Extract the [x, y] coordinate from the center of the cell holding the provided text.  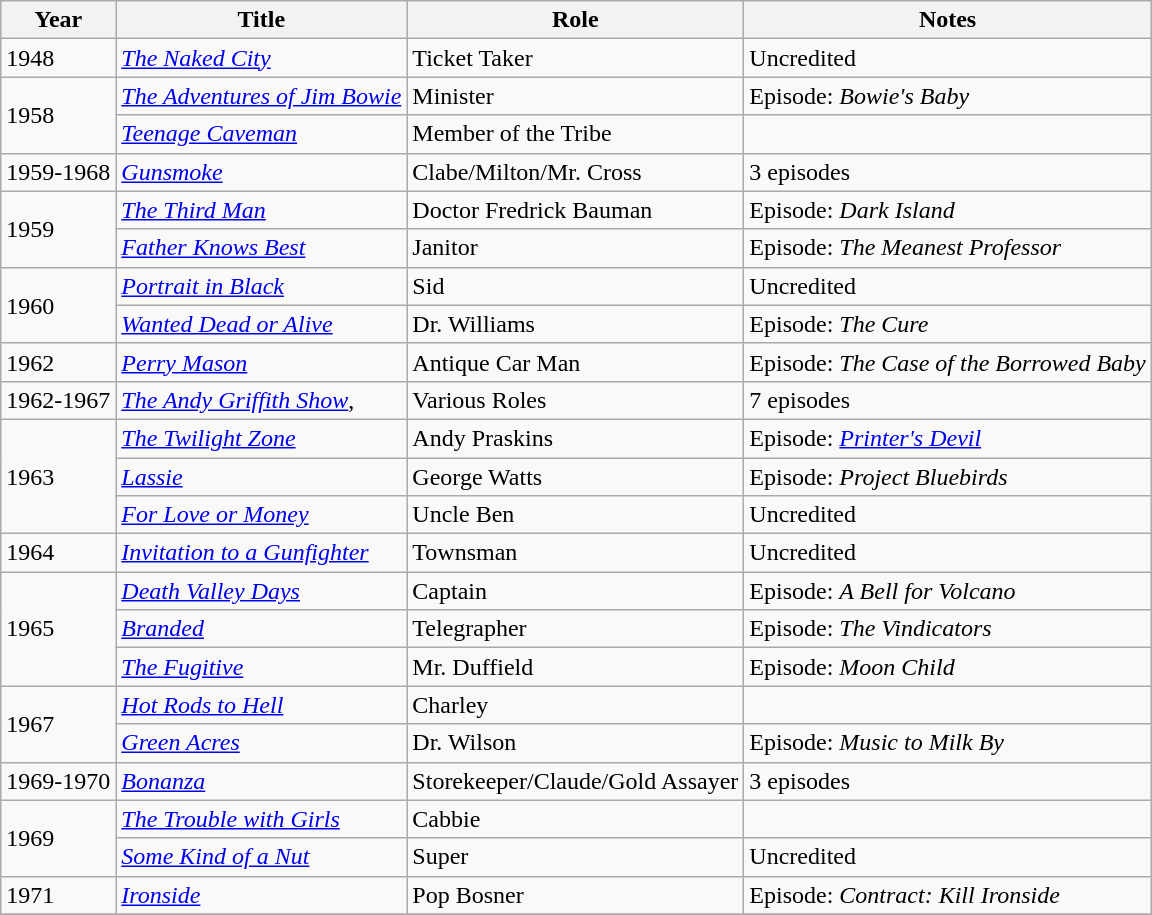
1962 [58, 362]
Episode: The Meanest Professor [948, 248]
Title [262, 20]
1958 [58, 115]
Sid [576, 286]
The Trouble with Girls [262, 819]
Ticket Taker [576, 58]
Minister [576, 96]
Doctor Fredrick Bauman [576, 210]
Andy Praskins [576, 438]
The Naked City [262, 58]
Episode: The Case of the Borrowed Baby [948, 362]
Teenage Caveman [262, 134]
1963 [58, 476]
Dr. Wilson [576, 743]
Episode: Bowie's Baby [948, 96]
Episode: Moon Child [948, 667]
Janitor [576, 248]
George Watts [576, 477]
The Fugitive [262, 667]
Uncle Ben [576, 515]
Year [58, 20]
Wanted Dead or Alive [262, 324]
Gunsmoke [262, 172]
Episode: Contract: Kill Ironside [948, 895]
Death Valley Days [262, 591]
1965 [58, 629]
Some Kind of a Nut [262, 857]
1971 [58, 895]
1969-1970 [58, 781]
Episode: Dark Island [948, 210]
1960 [58, 305]
1962-1967 [58, 400]
1959-1968 [58, 172]
The Twilight Zone [262, 438]
Antique Car Man [576, 362]
Various Roles [576, 400]
Episode: Printer's Devil [948, 438]
Captain [576, 591]
1967 [58, 724]
Invitation to a Gunfighter [262, 553]
Pop Bosner [576, 895]
The Andy Griffith Show, [262, 400]
1969 [58, 838]
Green Acres [262, 743]
Lassie [262, 477]
7 episodes [948, 400]
Ironside [262, 895]
Portrait in Black [262, 286]
Mr. Duffield [576, 667]
Episode: The Vindicators [948, 629]
The Adventures of Jim Bowie [262, 96]
Super [576, 857]
Townsman [576, 553]
The Third Man [262, 210]
Notes [948, 20]
Charley [576, 705]
Episode: Music to Milk By [948, 743]
For Love or Money [262, 515]
Bonanza [262, 781]
Clabe/Milton/Mr. Cross [576, 172]
Episode: Project Bluebirds [948, 477]
Episode: The Cure [948, 324]
1948 [58, 58]
Episode: A Bell for Volcano [948, 591]
Telegrapher [576, 629]
Branded [262, 629]
Hot Rods to Hell [262, 705]
Member of the Tribe [576, 134]
Father Knows Best [262, 248]
1964 [58, 553]
Perry Mason [262, 362]
Role [576, 20]
Dr. Williams [576, 324]
1959 [58, 229]
Storekeeper/Claude/Gold Assayer [576, 781]
Cabbie [576, 819]
